Search for the cell housing the specified text and yield its [X, Y] center coordinate. 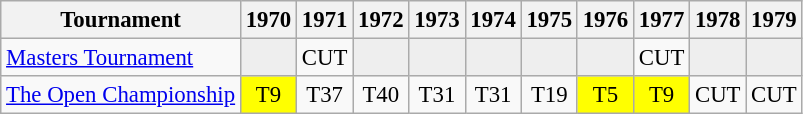
1971 [325, 20]
1974 [493, 20]
1972 [381, 20]
Masters Tournament [121, 58]
Tournament [121, 20]
1977 [661, 20]
The Open Championship [121, 95]
1970 [268, 20]
T37 [325, 95]
1979 [774, 20]
1975 [549, 20]
T5 [605, 95]
T19 [549, 95]
1973 [437, 20]
1978 [718, 20]
T40 [381, 95]
1976 [605, 20]
